Detect which cell encompasses the target text, then output its [x, y] center coordinate. 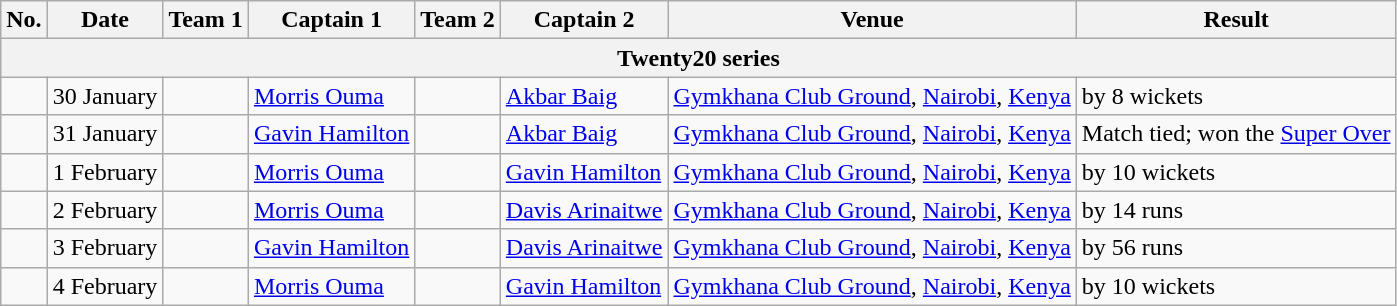
Captain 1 [331, 20]
Team 2 [458, 20]
Result [1236, 20]
by 8 wickets [1236, 96]
2 February [105, 210]
Captain 2 [584, 20]
Match tied; won the Super Over [1236, 134]
31 January [105, 134]
1 February [105, 172]
No. [24, 20]
4 February [105, 286]
3 February [105, 248]
Venue [872, 20]
Twenty20 series [698, 58]
by 56 runs [1236, 248]
30 January [105, 96]
by 14 runs [1236, 210]
Team 1 [206, 20]
Date [105, 20]
